Output the (X, Y) coordinate of the center of the cell containing the given text.  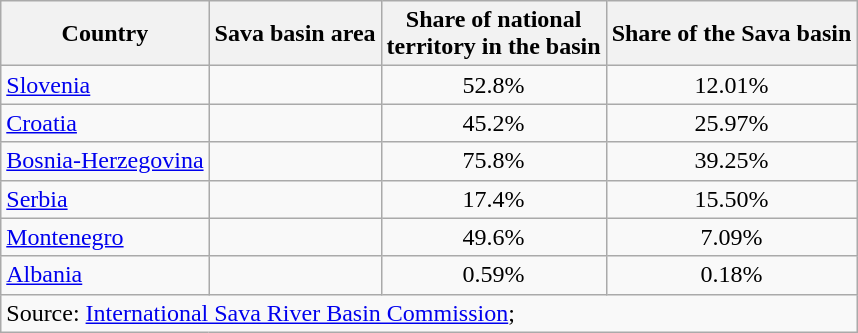
Bosnia-Herzegovina (105, 161)
15.50% (732, 199)
7.09% (732, 237)
Croatia (105, 123)
Serbia (105, 199)
0.59% (494, 275)
25.97% (732, 123)
39.25% (732, 161)
Slovenia (105, 85)
Montenegro (105, 237)
Share of the Sava basin (732, 34)
75.8% (494, 161)
Albania (105, 275)
Share of nationalterritory in the basin (494, 34)
49.6% (494, 237)
0.18% (732, 275)
Source: International Sava River Basin Commission; (429, 313)
45.2% (494, 123)
52.8% (494, 85)
Sava basin area (295, 34)
Country (105, 34)
12.01% (732, 85)
17.4% (494, 199)
